Detect which cell encompasses the target text, then output its (x, y) center coordinate. 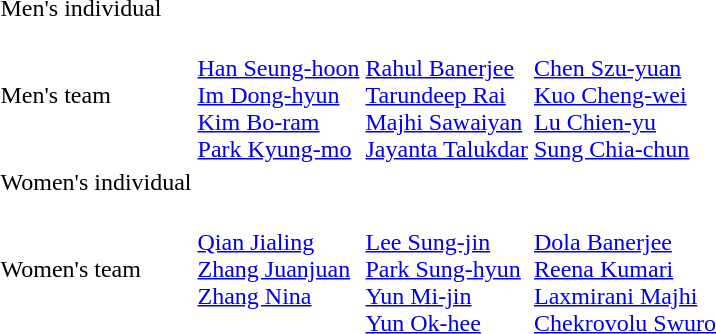
Rahul BanerjeeTarundeep RaiMajhi SawaiyanJayanta Talukdar (446, 95)
Han Seung-hoonIm Dong-hyunKim Bo-ramPark Kyung-mo (278, 95)
